From the cell containing the given text, extract its center point as (x, y) coordinate. 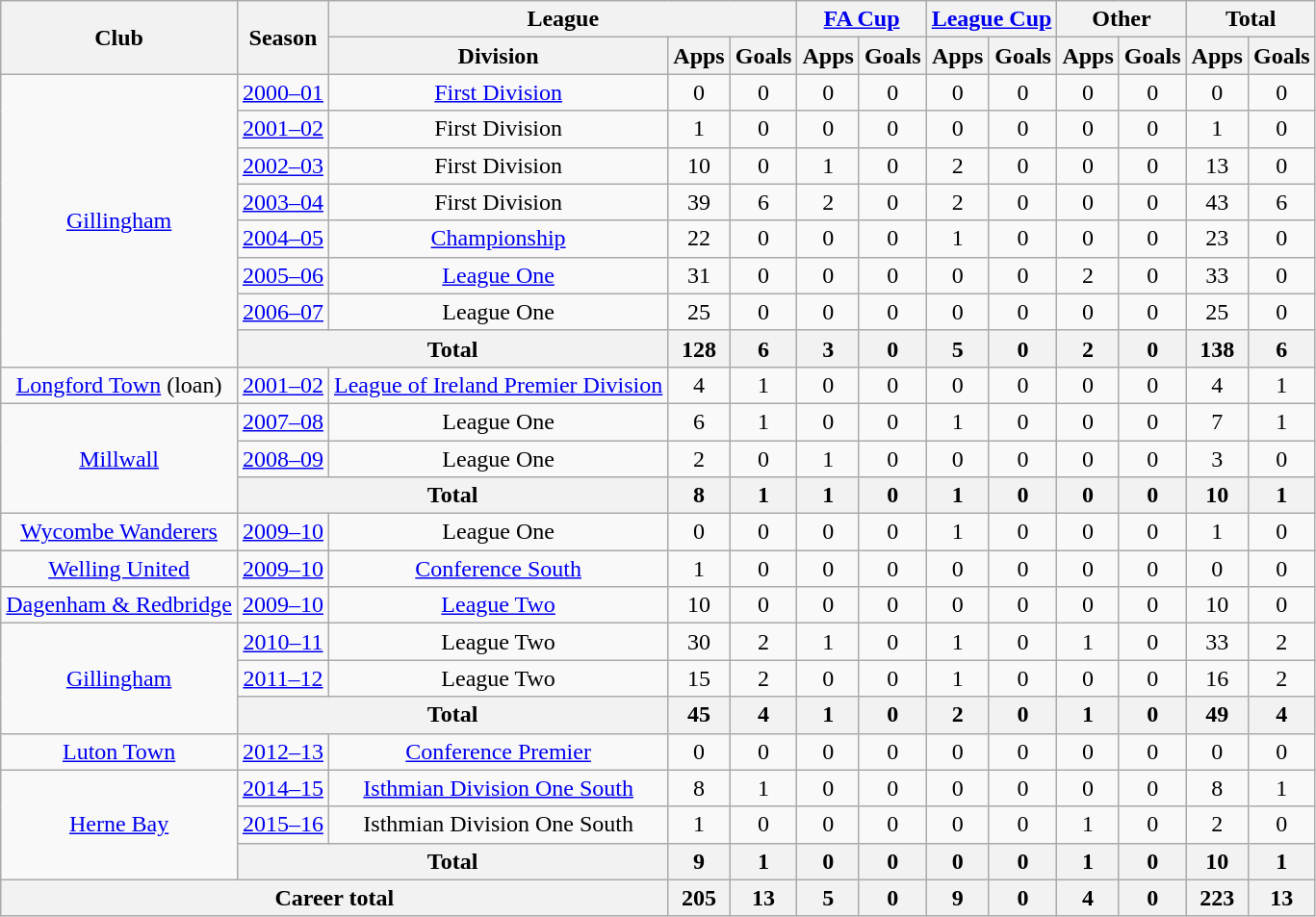
128 (699, 348)
16 (1217, 678)
45 (699, 715)
Conference South (498, 569)
2004–05 (283, 239)
Wycombe Wanderers (119, 532)
31 (699, 275)
2008–09 (283, 459)
Longford Town (loan) (119, 385)
Other (1122, 19)
2011–12 (283, 678)
Championship (498, 239)
2006–07 (283, 312)
2010–11 (283, 642)
223 (1217, 898)
2005–06 (283, 275)
Herne Bay (119, 825)
League Cup (992, 19)
Millwall (119, 458)
39 (699, 202)
2000–01 (283, 92)
30 (699, 642)
Welling United (119, 569)
2012–13 (283, 751)
Club (119, 38)
23 (1217, 239)
2007–08 (283, 421)
League of Ireland Premier Division (498, 385)
FA Cup (862, 19)
43 (1217, 202)
Division (498, 56)
Conference Premier (498, 751)
Season (283, 38)
7 (1217, 421)
49 (1217, 715)
15 (699, 678)
2002–03 (283, 166)
205 (699, 898)
Career total (335, 898)
22 (699, 239)
2003–04 (283, 202)
Dagenham & Redbridge (119, 605)
League (562, 19)
2014–15 (283, 788)
Luton Town (119, 751)
2015–16 (283, 825)
138 (1217, 348)
